Identify which cell holds the provided text, then report its [x, y] central coordinate. 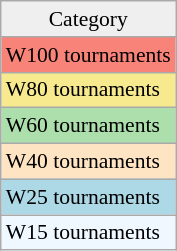
Category [88, 19]
W40 tournaments [88, 162]
W15 tournaments [88, 233]
W80 tournaments [88, 90]
W60 tournaments [88, 126]
W100 tournaments [88, 55]
W25 tournaments [88, 197]
